Find where the given text appears and provide that cell's center as (X, Y) coordinate. 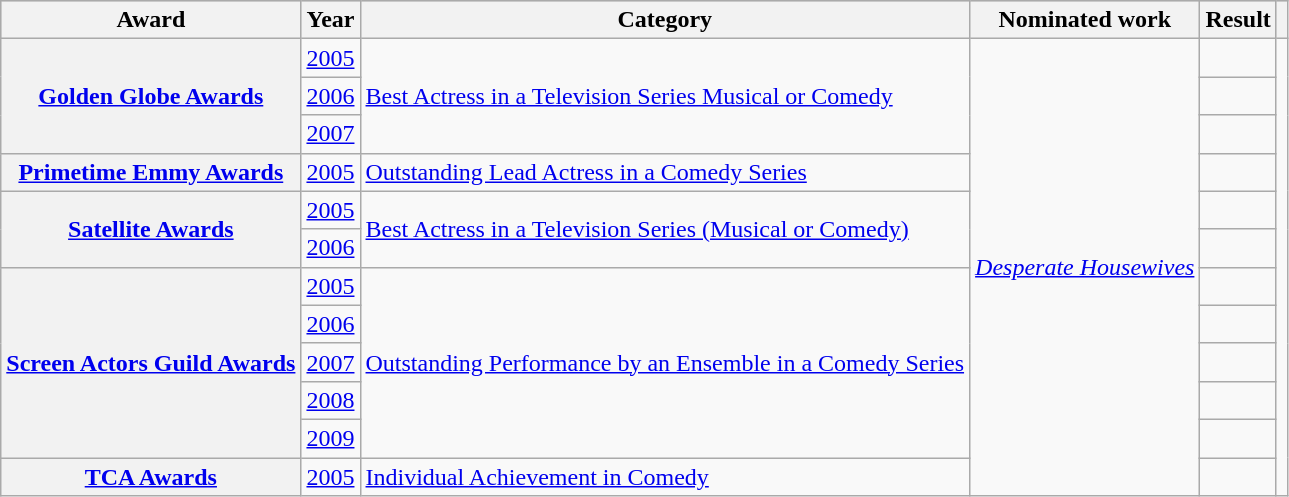
Desperate Housewives (1085, 268)
Best Actress in a Television Series (Musical or Comedy) (665, 229)
Outstanding Performance by an Ensemble in a Comedy Series (665, 362)
Screen Actors Guild Awards (151, 362)
Outstanding Lead Actress in a Comedy Series (665, 172)
TCA Awards (151, 477)
Year (330, 20)
Category (665, 20)
2008 (330, 400)
Result (1238, 20)
Nominated work (1085, 20)
Best Actress in a Television Series Musical or Comedy (665, 96)
2009 (330, 438)
Satellite Awards (151, 229)
Golden Globe Awards (151, 96)
Award (151, 20)
Primetime Emmy Awards (151, 172)
Individual Achievement in Comedy (665, 477)
